Capture the cell that displays the provided text and extract its (X, Y) central coordinate. 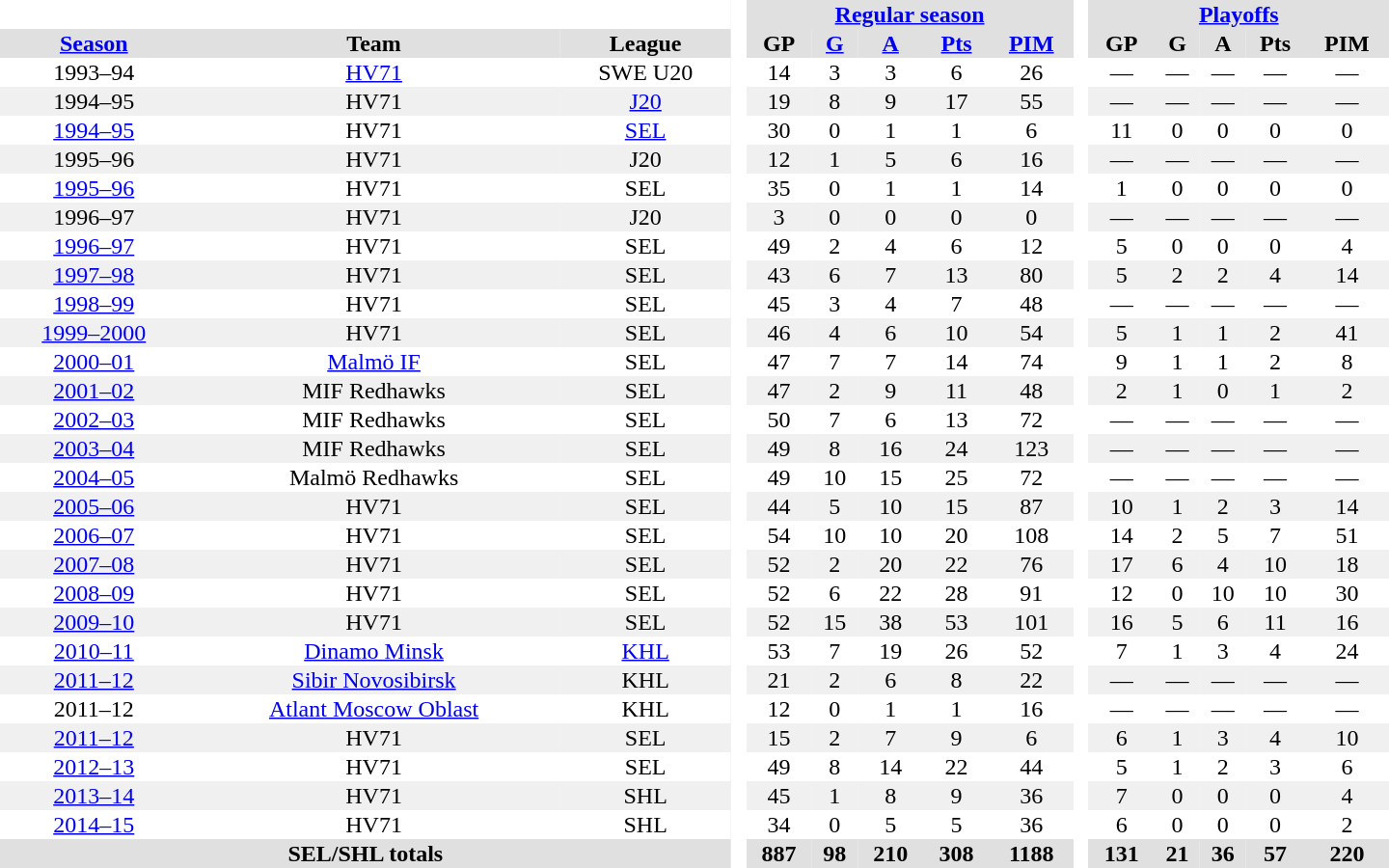
2008–09 (95, 593)
28 (956, 593)
League (646, 43)
2014–15 (95, 825)
308 (956, 854)
18 (1347, 564)
220 (1347, 854)
76 (1032, 564)
74 (1032, 362)
2006–07 (95, 535)
46 (778, 333)
887 (778, 854)
210 (890, 854)
1999–2000 (95, 333)
1993–94 (95, 72)
1997–98 (95, 275)
Malmö Redhawks (374, 477)
2010–11 (95, 651)
Team (374, 43)
50 (778, 420)
41 (1347, 333)
2009–10 (95, 622)
Sibir Novosibirsk (374, 680)
2007–08 (95, 564)
1188 (1032, 854)
SWE U20 (646, 72)
2003–04 (95, 448)
98 (835, 854)
80 (1032, 275)
43 (778, 275)
35 (778, 188)
123 (1032, 448)
2000–01 (95, 362)
Playoffs (1239, 14)
91 (1032, 593)
101 (1032, 622)
Atlant Moscow Oblast (374, 709)
38 (890, 622)
34 (778, 825)
2005–06 (95, 506)
Dinamo Minsk (374, 651)
2002–03 (95, 420)
131 (1122, 854)
2001–02 (95, 391)
57 (1275, 854)
Regular season (909, 14)
87 (1032, 506)
Season (95, 43)
2013–14 (95, 796)
25 (956, 477)
2004–05 (95, 477)
1998–99 (95, 304)
SEL/SHL totals (366, 854)
108 (1032, 535)
51 (1347, 535)
2012–13 (95, 767)
55 (1032, 101)
Malmö IF (374, 362)
